Return (X, Y) of the center of cell containing provided text 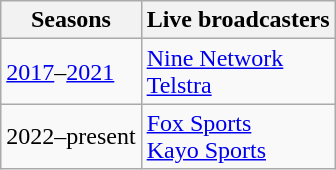
2022–present (71, 136)
Nine NetworkTelstra (238, 72)
Live broadcasters (238, 20)
Fox SportsKayo Sports (238, 136)
Seasons (71, 20)
2017–2021 (71, 72)
